Output the (X, Y) coordinate of the center of the cell containing the given text.  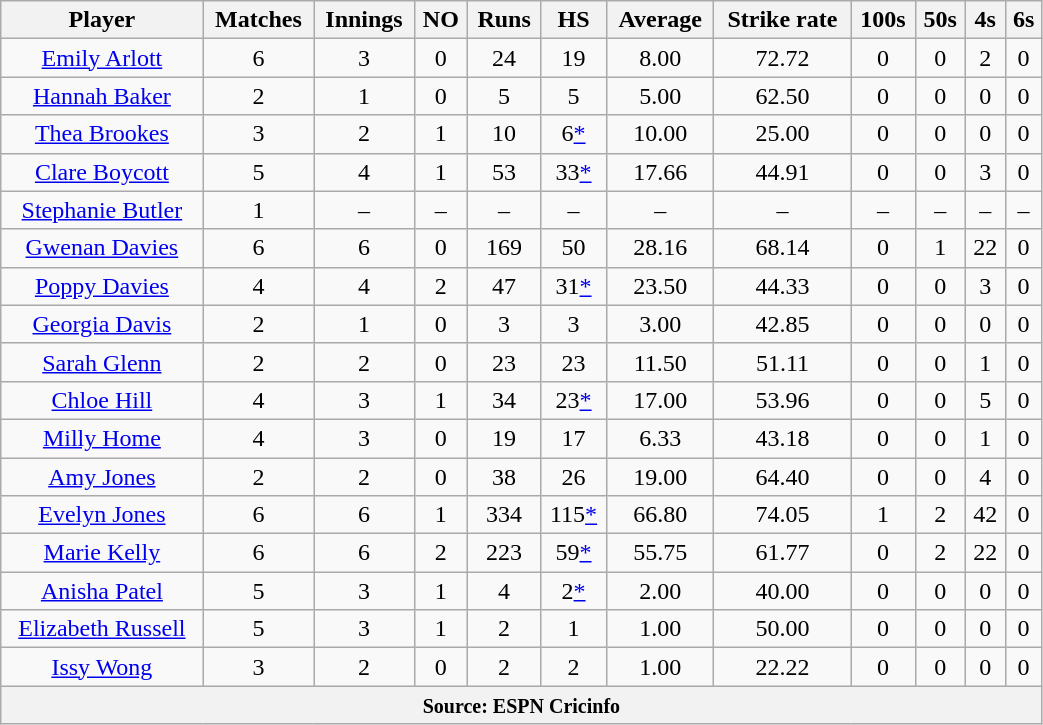
169 (504, 248)
24 (504, 58)
3.00 (660, 324)
Player (102, 20)
38 (504, 477)
53 (504, 172)
115* (574, 515)
HS (574, 20)
NO (440, 20)
6s (1024, 20)
Innings (364, 20)
Marie Kelly (102, 553)
Sarah Glenn (102, 362)
62.50 (782, 96)
Gwenan Davies (102, 248)
6.33 (660, 438)
28.16 (660, 248)
5.00 (660, 96)
Elizabeth Russell (102, 629)
Runs (504, 20)
Evelyn Jones (102, 515)
26 (574, 477)
100s (883, 20)
51.11 (782, 362)
47 (504, 286)
44.91 (782, 172)
10.00 (660, 134)
4s (985, 20)
50.00 (782, 629)
59* (574, 553)
Hannah Baker (102, 96)
Poppy Davies (102, 286)
25.00 (782, 134)
Average (660, 20)
Amy Jones (102, 477)
22.22 (782, 667)
11.50 (660, 362)
Milly Home (102, 438)
2.00 (660, 591)
Chloe Hill (102, 400)
50 (574, 248)
334 (504, 515)
Thea Brookes (102, 134)
31* (574, 286)
34 (504, 400)
64.40 (782, 477)
50s (940, 20)
61.77 (782, 553)
66.80 (660, 515)
223 (504, 553)
10 (504, 134)
Source: ESPN Cricinfo (522, 705)
Issy Wong (102, 667)
19.00 (660, 477)
Matches (258, 20)
8.00 (660, 58)
74.05 (782, 515)
23* (574, 400)
44.33 (782, 286)
Anisha Patel (102, 591)
17 (574, 438)
Stephanie Butler (102, 210)
55.75 (660, 553)
53.96 (782, 400)
23.50 (660, 286)
40.00 (782, 591)
Georgia Davis (102, 324)
2* (574, 591)
68.14 (782, 248)
42 (985, 515)
6* (574, 134)
Emily Arlott (102, 58)
Strike rate (782, 20)
42.85 (782, 324)
43.18 (782, 438)
33* (574, 172)
72.72 (782, 58)
17.00 (660, 400)
17.66 (660, 172)
Clare Boycott (102, 172)
